Identify which cell holds the provided text, then report its (X, Y) central coordinate. 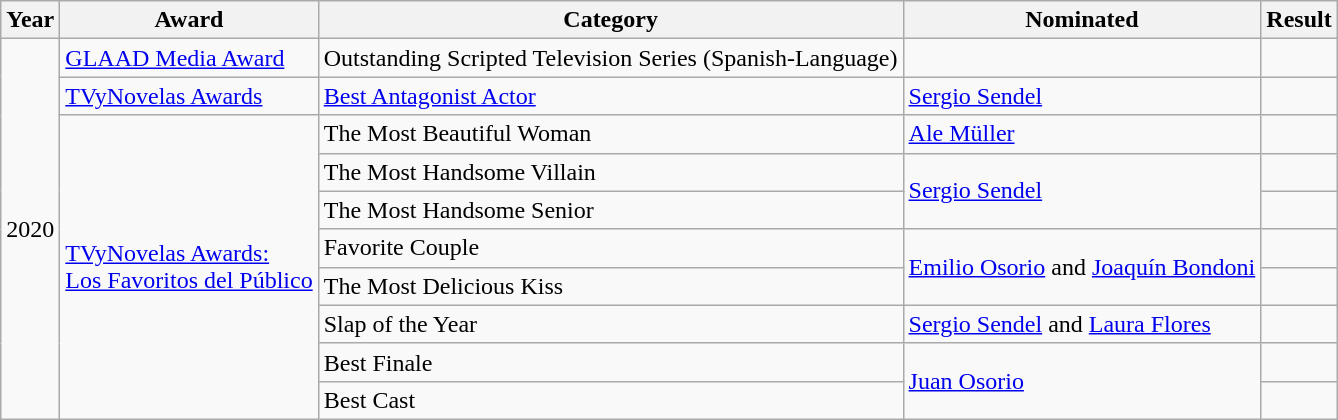
Nominated (1082, 20)
The Most Delicious Kiss (610, 286)
Year (30, 20)
Award (189, 20)
Emilio Osorio and Joaquín Bondoni (1082, 267)
The Most Handsome Senior (610, 210)
Result (1299, 20)
2020 (30, 230)
Best Cast (610, 400)
The Most Beautiful Woman (610, 134)
Outstanding Scripted Television Series (Spanish-Language) (610, 58)
Favorite Couple (610, 248)
Sergio Sendel and Laura Flores (1082, 324)
GLAAD Media Award (189, 58)
The Most Handsome Villain (610, 172)
TVyNovelas Awards:Los Favoritos del Público (189, 267)
Best Antagonist Actor (610, 96)
Category (610, 20)
Juan Osorio (1082, 381)
Ale Müller (1082, 134)
TVyNovelas Awards (189, 96)
Best Finale (610, 362)
Slap of the Year (610, 324)
